Determine the [X, Y] coordinate at the center of the cell enclosing the given text.  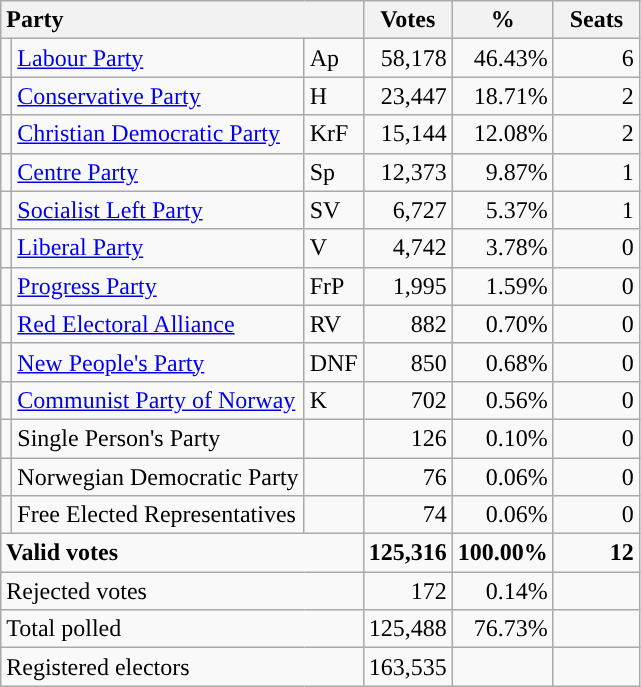
Liberal Party [158, 248]
100.00% [502, 553]
74 [408, 515]
15,144 [408, 134]
125,316 [408, 553]
1,995 [408, 286]
76.73% [502, 629]
12 [596, 553]
12.08% [502, 134]
Red Electoral Alliance [158, 324]
0.14% [502, 591]
Christian Democratic Party [158, 134]
882 [408, 324]
Rejected votes [182, 591]
Conservative Party [158, 96]
46.43% [502, 58]
702 [408, 400]
Single Person's Party [158, 438]
Votes [408, 20]
58,178 [408, 58]
Total polled [182, 629]
3.78% [502, 248]
0.70% [502, 324]
KrF [334, 134]
Socialist Left Party [158, 210]
DNF [334, 362]
% [502, 20]
Progress Party [158, 286]
Ap [334, 58]
126 [408, 438]
23,447 [408, 96]
Norwegian Democratic Party [158, 477]
H [334, 96]
Seats [596, 20]
172 [408, 591]
RV [334, 324]
1.59% [502, 286]
Free Elected Representatives [158, 515]
0.56% [502, 400]
FrP [334, 286]
Centre Party [158, 172]
Registered electors [182, 667]
76 [408, 477]
New People's Party [158, 362]
Sp [334, 172]
12,373 [408, 172]
Party [182, 20]
4,742 [408, 248]
850 [408, 362]
Valid votes [182, 553]
9.87% [502, 172]
Labour Party [158, 58]
6 [596, 58]
Communist Party of Norway [158, 400]
5.37% [502, 210]
0.10% [502, 438]
0.68% [502, 362]
125,488 [408, 629]
18.71% [502, 96]
V [334, 248]
K [334, 400]
6,727 [408, 210]
SV [334, 210]
163,535 [408, 667]
